Locate the cell with the specified text and output its [X, Y] center coordinate. 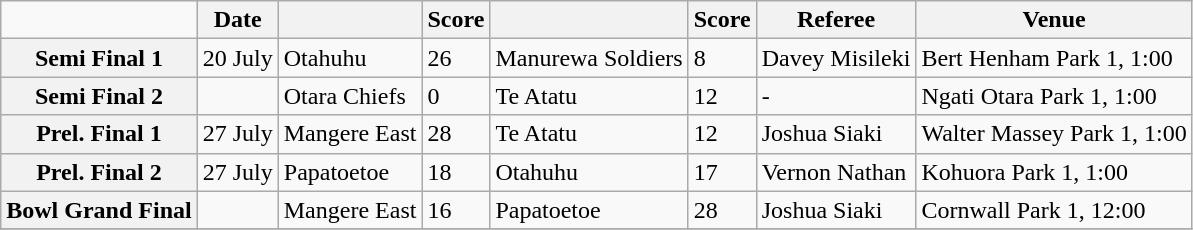
Bowl Grand Final [99, 210]
0 [456, 96]
Davey Misileki [836, 58]
Otara Chiefs [350, 96]
Semi Final 2 [99, 96]
Prel. Final 2 [99, 172]
16 [456, 210]
Walter Massey Park 1, 1:00 [1054, 134]
18 [456, 172]
8 [722, 58]
Kohuora Park 1, 1:00 [1054, 172]
Semi Final 1 [99, 58]
Venue [1054, 20]
Referee [836, 20]
Cornwall Park 1, 12:00 [1054, 210]
Vernon Nathan [836, 172]
20 July [238, 58]
Bert Henham Park 1, 1:00 [1054, 58]
17 [722, 172]
Prel. Final 1 [99, 134]
- [836, 96]
Date [238, 20]
Manurewa Soldiers [589, 58]
26 [456, 58]
Ngati Otara Park 1, 1:00 [1054, 96]
